Extract the (x, y) coordinate from the center of the cell holding the provided text.  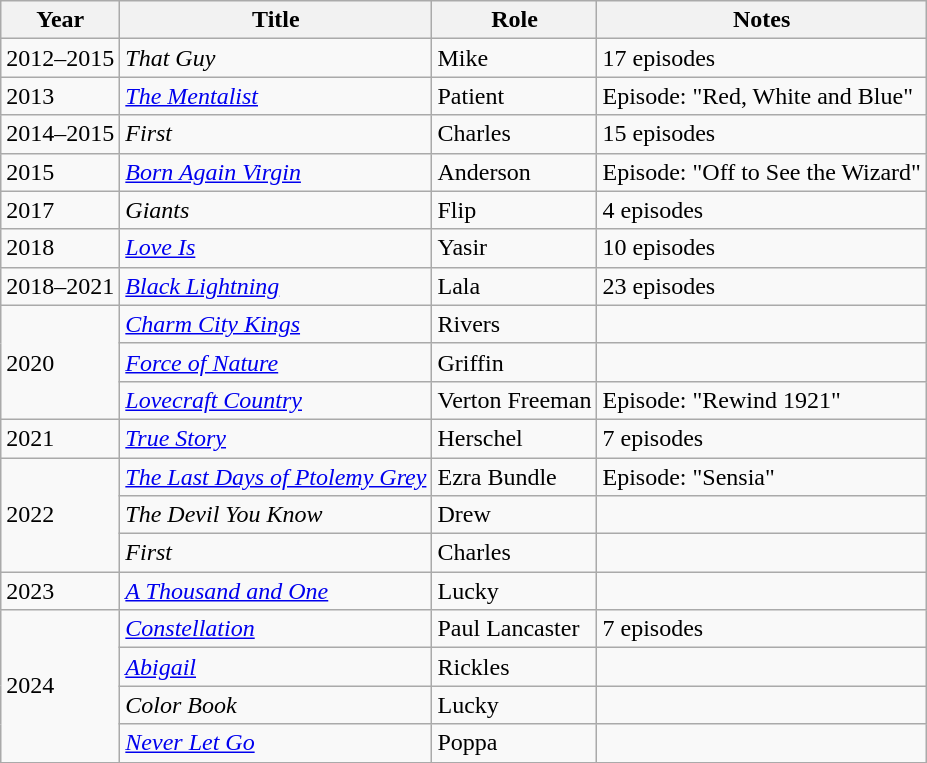
Ezra Bundle (514, 477)
The Last Days of Ptolemy Grey (276, 477)
Never Let Go (276, 743)
Title (276, 20)
Paul Lancaster (514, 629)
Drew (514, 515)
15 episodes (762, 134)
Lovecraft Country (276, 400)
Rickles (514, 667)
2015 (60, 172)
2022 (60, 515)
2020 (60, 362)
Mike (514, 58)
Lala (514, 286)
Born Again Virgin (276, 172)
Year (60, 20)
2018–2021 (60, 286)
2023 (60, 591)
Yasir (514, 248)
2024 (60, 686)
Color Book (276, 705)
17 episodes (762, 58)
Abigail (276, 667)
Notes (762, 20)
Rivers (514, 324)
Force of Nature (276, 362)
Love Is (276, 248)
Episode: "Red, White and Blue" (762, 96)
Charm City Kings (276, 324)
Episode: "Rewind 1921" (762, 400)
Giants (276, 210)
2014–2015 (60, 134)
Episode: "Sensia" (762, 477)
That Guy (276, 58)
2012–2015 (60, 58)
Herschel (514, 438)
4 episodes (762, 210)
Anderson (514, 172)
Constellation (276, 629)
Patient (514, 96)
2017 (60, 210)
23 episodes (762, 286)
Griffin (514, 362)
2021 (60, 438)
The Mentalist (276, 96)
Episode: "Off to See the Wizard" (762, 172)
Black Lightning (276, 286)
2018 (60, 248)
Verton Freeman (514, 400)
10 episodes (762, 248)
Poppa (514, 743)
True Story (276, 438)
The Devil You Know (276, 515)
2013 (60, 96)
A Thousand and One (276, 591)
Flip (514, 210)
Role (514, 20)
